Provide the [X, Y] coordinate of the cell's center where the given text is located.  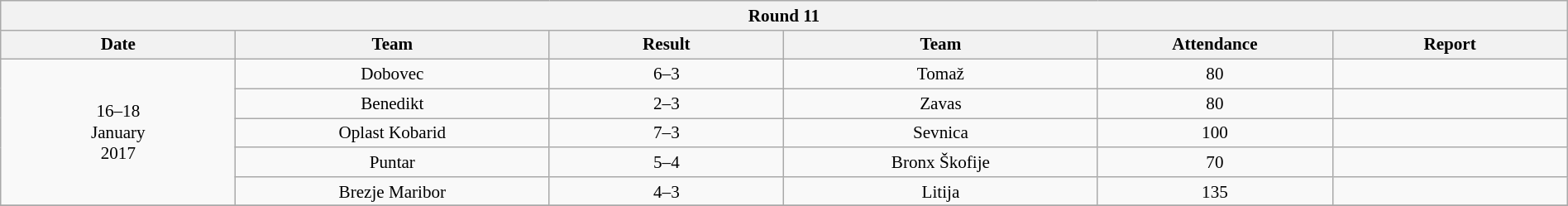
Result [667, 45]
Puntar [392, 162]
100 [1215, 132]
70 [1215, 162]
Tomaž [941, 74]
5–4 [667, 162]
16–18 January 2017 [118, 132]
4–3 [667, 190]
Round 11 [784, 15]
6–3 [667, 74]
Benedikt [392, 103]
135 [1215, 190]
2–3 [667, 103]
Brezje Maribor [392, 190]
Dobovec [392, 74]
Sevnica [941, 132]
7–3 [667, 132]
Attendance [1215, 45]
Date [118, 45]
Oplast Kobarid [392, 132]
Litija [941, 190]
Bronx Škofije [941, 162]
Report [1450, 45]
Zavas [941, 103]
